Find where the given text appears and provide that cell's center as [x, y] coordinate. 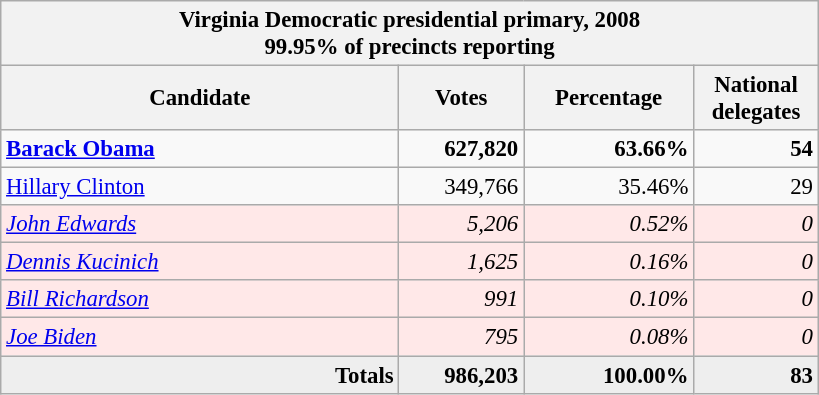
5,206 [462, 224]
Candidate [200, 98]
986,203 [462, 375]
Joe Biden [200, 337]
29 [756, 187]
Barack Obama [200, 149]
National delegates [756, 98]
0.16% [609, 262]
100.00% [609, 375]
63.66% [609, 149]
Votes [462, 98]
991 [462, 299]
1,625 [462, 262]
349,766 [462, 187]
Hillary Clinton [200, 187]
35.46% [609, 187]
John Edwards [200, 224]
83 [756, 375]
627,820 [462, 149]
Percentage [609, 98]
Bill Richardson [200, 299]
Virginia Democratic presidential primary, 200899.95% of precincts reporting [410, 34]
0.10% [609, 299]
Dennis Kucinich [200, 262]
Totals [200, 375]
0.52% [609, 224]
0.08% [609, 337]
795 [462, 337]
54 [756, 149]
